Return [X, Y] of the center of cell containing provided text 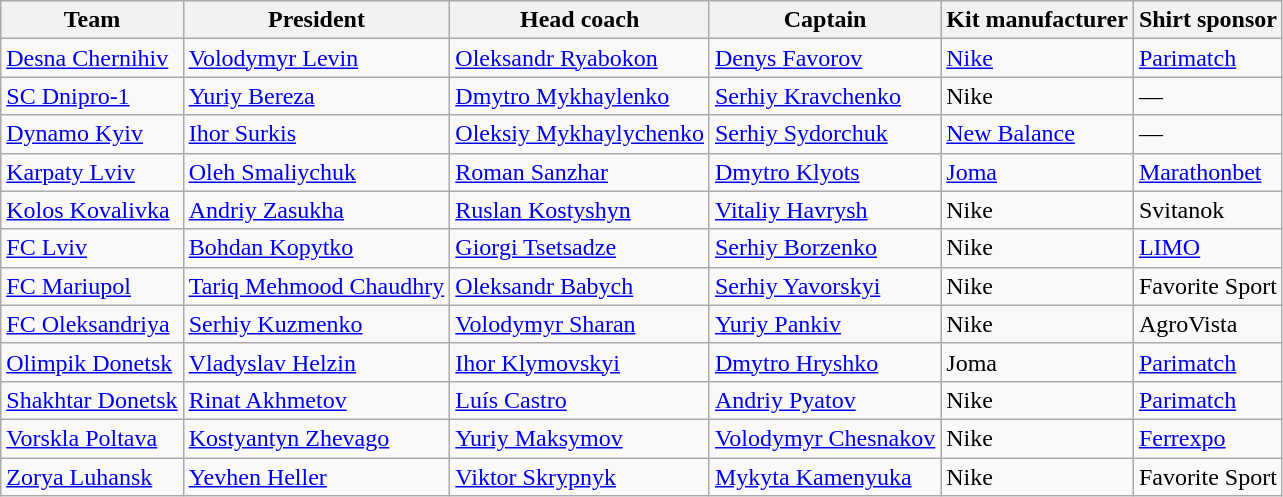
New Balance [1038, 134]
Ruslan Kostyshyn [580, 210]
Ihor Surkis [316, 134]
Serhiy Kravchenko [824, 96]
Yevhen Heller [316, 477]
Yuriy Maksymov [580, 438]
Karpaty Lviv [92, 172]
Head coach [580, 20]
Zorya Luhansk [92, 477]
FC Mariupol [92, 286]
Oleh Smaliychuk [316, 172]
Kolos Kovalivka [92, 210]
Ferrexpo [1208, 438]
Vladyslav Helzin [316, 362]
President [316, 20]
Dmytro Mykhaylenko [580, 96]
Tariq Mehmood Chaudhry [316, 286]
LIMO [1208, 248]
Shakhtar Donetsk [92, 400]
AgroVista [1208, 324]
Volodymyr Sharan [580, 324]
Dynamo Kyiv [92, 134]
Yuriy Pankiv [824, 324]
Vorskla Poltava [92, 438]
Oleksandr Ryabokon [580, 58]
Roman Sanzhar [580, 172]
Volodymyr Levin [316, 58]
Serhiy Sydorchuk [824, 134]
Yuriy Bereza [316, 96]
FC Lviv [92, 248]
Desna Chernihiv [92, 58]
Rinat Akhmetov [316, 400]
Denys Favorov [824, 58]
Serhiy Yavorskyi [824, 286]
Serhiy Borzenko [824, 248]
Olimpik Donetsk [92, 362]
Bohdan Kopytko [316, 248]
Oleksandr Babych [580, 286]
Serhiy Kuzmenko [316, 324]
Mykyta Kamenyuka [824, 477]
Luís Castro [580, 400]
Shirt sponsor [1208, 20]
Kit manufacturer [1038, 20]
Kostyantyn Zhevago [316, 438]
Andriy Pyatov [824, 400]
SC Dnipro-1 [92, 96]
Andriy Zasukha [316, 210]
FC Oleksandriya [92, 324]
Ihor Klymovskyi [580, 362]
Team [92, 20]
Viktor Skrypnyk [580, 477]
Dmytro Hryshko [824, 362]
Giorgi Tsetsadze [580, 248]
Volodymyr Chesnakov [824, 438]
Captain [824, 20]
Svitanok [1208, 210]
Dmytro Klyots [824, 172]
Marathonbet [1208, 172]
Vitaliy Havrysh [824, 210]
Oleksiy Mykhaylychenko [580, 134]
